Find where the given text appears and provide that cell's center as (X, Y) coordinate. 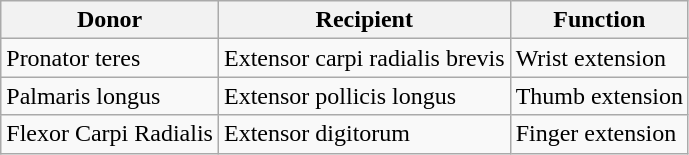
Donor (110, 20)
Pronator teres (110, 58)
Palmaris longus (110, 96)
Flexor Carpi Radialis (110, 134)
Extensor pollicis longus (364, 96)
Thumb extension (599, 96)
Function (599, 20)
Extensor carpi radialis brevis (364, 58)
Wrist extension (599, 58)
Recipient (364, 20)
Finger extension (599, 134)
Extensor digitorum (364, 134)
